Pinpoint the cell where the given text exists, returning its (X, Y) midpoint coordinate. 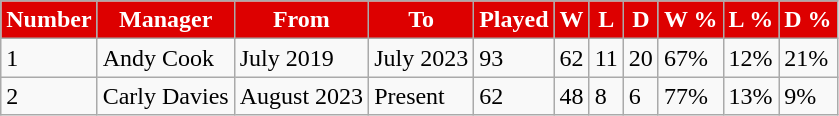
1 (49, 58)
W % (690, 20)
21% (808, 58)
13% (751, 96)
W (572, 20)
Andy Cook (166, 58)
To (422, 20)
August 2023 (301, 96)
67% (690, 58)
6 (640, 96)
8 (606, 96)
Played (514, 20)
Manager (166, 20)
20 (640, 58)
From (301, 20)
77% (690, 96)
Number (49, 20)
93 (514, 58)
July 2023 (422, 58)
Present (422, 96)
11 (606, 58)
D % (808, 20)
Carly Davies (166, 96)
9% (808, 96)
D (640, 20)
48 (572, 96)
L % (751, 20)
July 2019 (301, 58)
L (606, 20)
12% (751, 58)
2 (49, 96)
